Determine the [X, Y] coordinate at the center of the cell enclosing the given text.  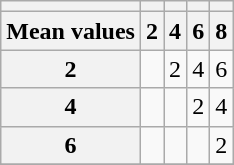
Mean values [71, 31]
8 [222, 31]
